Pinpoint the cell where the given text exists, returning its [x, y] midpoint coordinate. 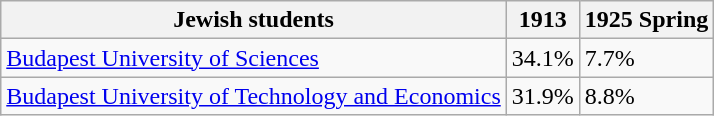
1925 Spring [646, 20]
Budapest University of Sciences [254, 58]
34.1% [542, 58]
1913 [542, 20]
31.9% [542, 96]
Jewish students [254, 20]
Budapest University of Technology and Economics [254, 96]
7.7% [646, 58]
8.8% [646, 96]
